Find where the given text appears and provide that cell's center as [x, y] coordinate. 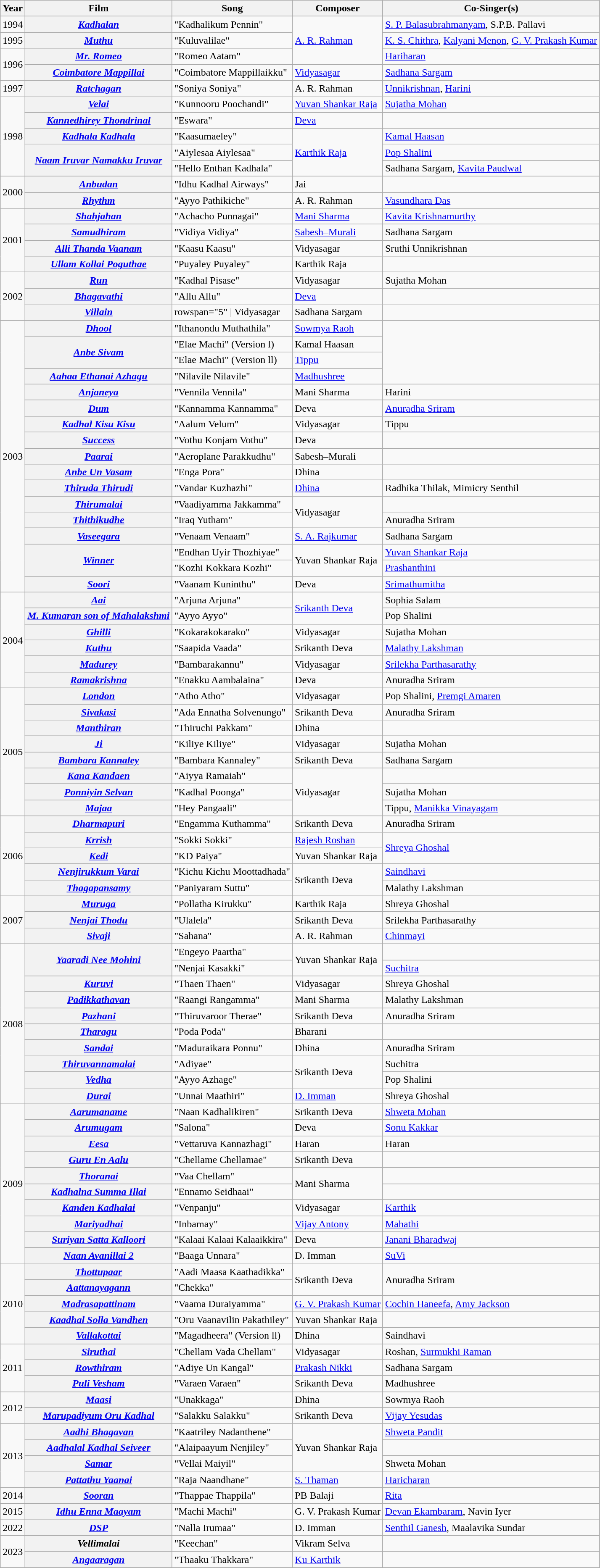
Vaseegara [98, 536]
"Venpanju" [232, 1208]
1994 [13, 24]
Kuthu [98, 648]
Sivakasi [98, 712]
"Keechan" [232, 1544]
Naam Iruvar Namakku Iruvar [98, 160]
"Vellai Maiyil" [232, 1463]
Vijay Antony [338, 1224]
Run [98, 280]
Ji [98, 744]
Durai [98, 1096]
Rajesh Roshan [338, 840]
"Ennamo Seidhaai" [232, 1192]
"Kozhi Kokkara Kozhi" [232, 568]
Thoranai [98, 1176]
"Kaasumaeley" [232, 136]
"Kaatriley Nadanthene" [232, 1431]
Mariyadhai [98, 1224]
Madurey [98, 664]
"Poda Poda" [232, 1032]
Vallakottai [98, 1336]
Rowthiram [98, 1368]
Ghilli [98, 632]
2008 [13, 1023]
"Vaa Chellam" [232, 1176]
"Aeroplane Parakkudhu" [232, 456]
"Thappae Thappila" [232, 1496]
Cochin Haneefa, Amy Jackson [491, 1304]
"Sokki Sokki" [232, 840]
Jai [338, 184]
2015 [13, 1512]
Mr. Romeo [98, 56]
"Ithanondu Muthathila" [232, 328]
S. P. Balasubrahmanyam, S.P.B. Pallavi [491, 24]
"Nalla Irumaa" [232, 1528]
2023 [13, 1552]
"Romeo Aatam" [232, 56]
"Unakkaga" [232, 1400]
Composer [338, 8]
"Hello Enthan Kadhala" [232, 168]
Krrish [98, 840]
Villain [98, 312]
"Thiruchi Pakkam" [232, 728]
"Achacho Punnagai" [232, 216]
Pazhani [98, 1016]
Yaaradi Nee Mohini [98, 960]
Tharagu [98, 1032]
"Varaen Varaen" [232, 1384]
Chinmayi [491, 936]
"KD Paiya" [232, 856]
"Adiye Un Kangal" [232, 1368]
Arumugam [98, 1128]
Thottupaar [98, 1272]
"Kiliye Kiliye" [232, 744]
"Salakku Salakku" [232, 1415]
"Kuluvalilae" [232, 40]
Success [98, 440]
"Magadheera" (Version ll) [232, 1336]
Paarai [98, 456]
"Kichu Kichu Moottadhada" [232, 872]
"Inbamay" [232, 1224]
Kannedhirey Thondrinal [98, 120]
Haricharan [491, 1479]
Maasi [98, 1400]
"Vennila Vennila" [232, 392]
Dhool [98, 328]
"Nenjai Kasakki" [232, 968]
Sadhana Sargam, Kavita Paudwal [491, 168]
Anbudan [98, 184]
Ratchagan [98, 88]
"Ulalela" [232, 920]
"Aalum Velum" [232, 424]
"Salona" [232, 1128]
Co-Singer(s) [491, 8]
Suriyan Satta Kalloori [98, 1240]
Kana Kandaen [98, 776]
Devan Ekambaram, Navin Iyer [491, 1512]
Kanden Kadhalai [98, 1208]
2002 [13, 296]
2009 [13, 1184]
"Puyaley Puyaley" [232, 264]
"Ada Ennatha Solvenungo" [232, 712]
Bharani [338, 1032]
Kadhala Kadhala [98, 136]
Muthu [98, 40]
Shweta Pandit [491, 1431]
"Venaam Venaam" [232, 536]
"Vaama Duraiyamma" [232, 1304]
"Bambarakannu" [232, 664]
1997 [13, 88]
Rita [491, 1496]
Ponniyin Selvan [98, 792]
Coimbatore Mappillai [98, 72]
Eesa [98, 1144]
Sooran [98, 1496]
Nenjai Thodu [98, 920]
"Raja Naandhane" [232, 1479]
Ku Karthik [338, 1560]
"Endhan Uyir Thozhiyae" [232, 552]
"Vaadiyamma Jakkamma" [232, 504]
"Ayyo Ayyo" [232, 616]
Aadhalal Kadhal Seiveer [98, 1447]
Kedi [98, 856]
Ramakrishna [98, 680]
Janani Bharadwaj [491, 1240]
"Hey Pangaali" [232, 808]
Sruthi Unnikrishnan [491, 248]
Mahathi [491, 1224]
Alli Thanda Vaanam [98, 248]
Thiruvannamalai [98, 1064]
1995 [13, 40]
Dum [98, 408]
"Engeyo Paartha" [232, 952]
London [98, 696]
"Machi Machi" [232, 1512]
"Engamma Kuthamma" [232, 824]
Aarumaname [98, 1112]
Tippu, Manikka Vinayagam [491, 808]
2014 [13, 1496]
Ullam Kollai Poguthae [98, 264]
"Paniyaram Suttu" [232, 888]
2007 [13, 920]
Aahaa Ethanai Azhagu [98, 376]
Vasundhara Das [491, 200]
M. Kumaran son of Mahalakshmi [98, 616]
"Kaasu Kaasu" [232, 248]
2000 [13, 192]
Vijay Yesudas [491, 1415]
"Iraq Yutham" [232, 520]
Shahjahan [98, 216]
Prakash Nikki [338, 1368]
Bhagavathi [98, 296]
"Aadi Maasa Kaathadikka" [232, 1272]
Thiruda Thirudi [98, 488]
Pop Shalini, Premgi Amaren [491, 696]
rowspan="5" | Vidyasagar [232, 312]
2010 [13, 1304]
"Kadhalikum Pennin" [232, 24]
"Soniya Soniya" [232, 88]
Aattanayagann [98, 1288]
K. S. Chithra, Kalyani Menon, G. V. Prakash Kumar [491, 40]
"Kadhal Pisase" [232, 280]
Unnikrishnan, Harini [491, 88]
"Pollatha Kirukku" [232, 904]
Bambara Kannaley [98, 760]
"Kadhal Poonga" [232, 792]
"Kalaai Kalaai Kalaaikkira" [232, 1240]
"Ayyo Azhage" [232, 1080]
Vedha [98, 1080]
Aadhi Bhagavan [98, 1431]
Harini [491, 392]
2022 [13, 1528]
"Atho Atho" [232, 696]
Soori [98, 584]
"Alaipaayum Nenjiley" [232, 1447]
Puli Vesham [98, 1384]
Karthik [491, 1208]
"Oru Vaanavilin Pakathiley" [232, 1320]
PB Balaji [338, 1496]
Thirumalai [98, 504]
2001 [13, 240]
S. A. Rajkumar [338, 536]
"Unnai Maathiri" [232, 1096]
"Idhu Kadhal Airways" [232, 184]
"Nilavile Nilavile" [232, 376]
"Kokarakokarako" [232, 632]
Aai [98, 600]
Senthil Ganesh, Maalavika Sundar [491, 1528]
Idhu Enna Maayam [98, 1512]
"Kannamma Kannamma" [232, 408]
Anbe Sivam [98, 352]
"Vandar Kuzhazhi" [232, 488]
Rhythm [98, 200]
Sandai [98, 1048]
Sivaji [98, 936]
"Vettaruva Kannazhagi" [232, 1144]
Kavita Krishnamurthy [491, 216]
Siruthai [98, 1352]
Radhika Thilak, Mimicry Senthil [491, 488]
"Aiyya Ramaiah" [232, 776]
"Thiruvaroor Therae" [232, 1016]
SuVi [491, 1256]
Nenjirukkum Varai [98, 872]
"Aiylesaa Aiylesaa" [232, 152]
Madrasapattinam [98, 1304]
Sonu Kakkar [491, 1128]
"Ayyo Pathikiche" [232, 200]
Winner [98, 560]
"Baaga Unnara" [232, 1256]
"Eswara" [232, 120]
"Raangi Rangamma" [232, 1000]
Hariharan [491, 56]
"Vothu Konjam Vothu" [232, 440]
"Vidiya Vidiya" [232, 232]
"Elae Machi" (Version l) [232, 344]
Film [98, 8]
DSP [98, 1528]
"Enga Pora" [232, 472]
Vikram Selva [338, 1544]
Samudhiram [98, 232]
2005 [13, 752]
1996 [13, 64]
"Bambara Kannaley" [232, 760]
"Saapida Vaada" [232, 648]
1998 [13, 136]
Velai [98, 104]
"Thaaku Thakkara" [232, 1560]
"Maduraikara Ponnu" [232, 1048]
Kaadhal Solla Vandhen [98, 1320]
Srimathumitha [491, 584]
"Allu Allu" [232, 296]
Majaa [98, 808]
"Chellam Vada Chellam" [232, 1352]
Song [232, 8]
Prashanthini [491, 568]
"Adiyae" [232, 1064]
2011 [13, 1368]
"Enakku Aambalaina" [232, 680]
2003 [13, 456]
Thagapansamy [98, 888]
"Coimbatore Mappillaikku" [232, 72]
Year [13, 8]
Angaaragan [98, 1560]
Muruga [98, 904]
Anjaneya [98, 392]
"Chellame Chellamae" [232, 1160]
Roshan, Surmukhi Raman [491, 1352]
Naan Avanillai 2 [98, 1256]
2012 [13, 1408]
"Vaanam Kuninthu" [232, 584]
Kadhal Kisu Kisu [98, 424]
Guru En Aalu [98, 1160]
"Sahana" [232, 936]
Thithikudhe [98, 520]
Manthiran [98, 728]
2006 [13, 856]
S. Thaman [338, 1479]
"Elae Machi" (Version ll) [232, 360]
Kadhalna Summa Illai [98, 1192]
2004 [13, 640]
Kadhalan [98, 24]
"Arjuna Arjuna" [232, 600]
"Kunnooru Poochandi" [232, 104]
2013 [13, 1455]
Pattathu Yaanai [98, 1479]
Anbe Un Vasam [98, 472]
Marupadiyum Oru Kadhal [98, 1415]
"Thaen Thaen" [232, 984]
Padikkathavan [98, 1000]
Kuruvi [98, 984]
Samar [98, 1463]
Sophia Salam [491, 600]
"Naan Kadhalikiren" [232, 1112]
"Chekka" [232, 1288]
Dharmapuri [98, 824]
Vellimalai [98, 1544]
